Search for the cell housing the specified text and yield its (x, y) center coordinate. 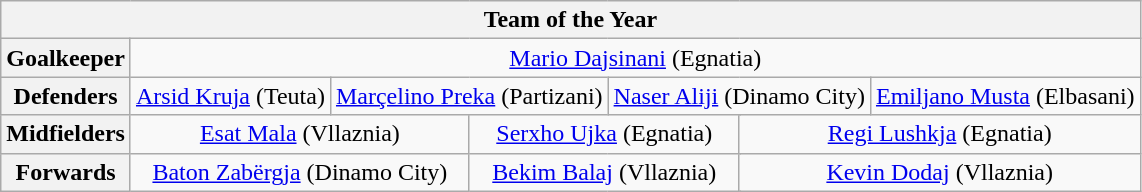
Baton Zabërgja (Dinamo City) (300, 172)
Naser Aliji (Dinamo City) (739, 96)
Arsid Kruja (Teuta) (230, 96)
Forwards (66, 172)
Defenders (66, 96)
Mario Dajsinani (Egnatia) (635, 58)
Regi Lushkja (Egnatia) (940, 134)
Emiljano Musta (Elbasani) (1005, 96)
Bekim Balaj (Vllaznia) (604, 172)
Team of the Year (570, 20)
Marçelino Preka (Partizani) (469, 96)
Esat Mala (Vllaznia) (300, 134)
Kevin Dodaj (Vllaznia) (940, 172)
Midfielders (66, 134)
Goalkeeper (66, 58)
Serxho Ujka (Egnatia) (604, 134)
